Capture the cell that displays the provided text and extract its [X, Y] central coordinate. 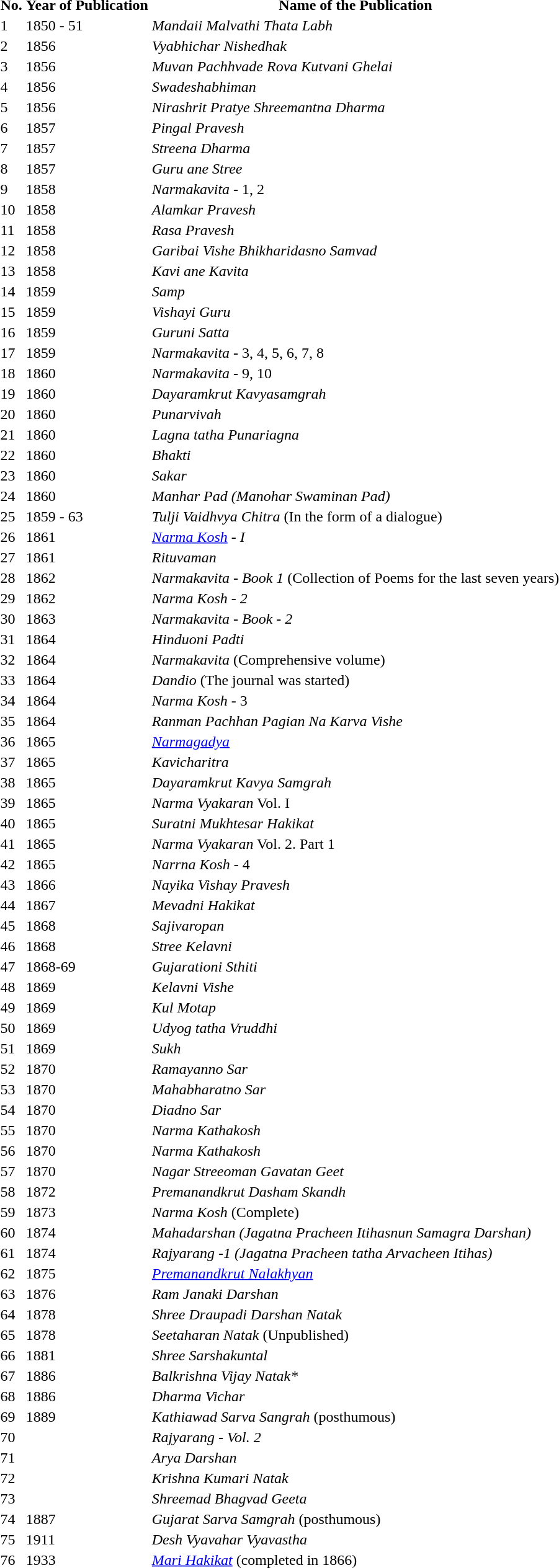
1873 [87, 1212]
1887 [87, 1519]
1866 [87, 885]
1868-69 [87, 967]
1850 - 51 [87, 25]
1859 - 63 [87, 516]
1863 [87, 619]
1889 [87, 1417]
1911 [87, 1539]
1876 [87, 1294]
1881 [87, 1355]
1867 [87, 905]
1872 [87, 1192]
1875 [87, 1273]
